Extract the (x, y) coordinate from the center of the cell holding the provided text.  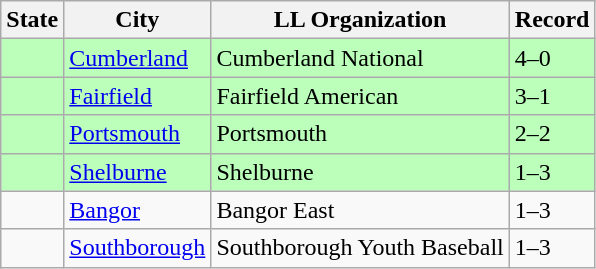
Record (552, 20)
Southborough (138, 248)
2–2 (552, 134)
4–0 (552, 58)
LL Organization (360, 20)
State (32, 20)
City (138, 20)
Cumberland (138, 58)
Fairfield (138, 96)
Cumberland National (360, 58)
Bangor (138, 210)
Southborough Youth Baseball (360, 248)
Fairfield American (360, 96)
Bangor East (360, 210)
3–1 (552, 96)
